Capture the cell that displays the provided text and extract its (X, Y) central coordinate. 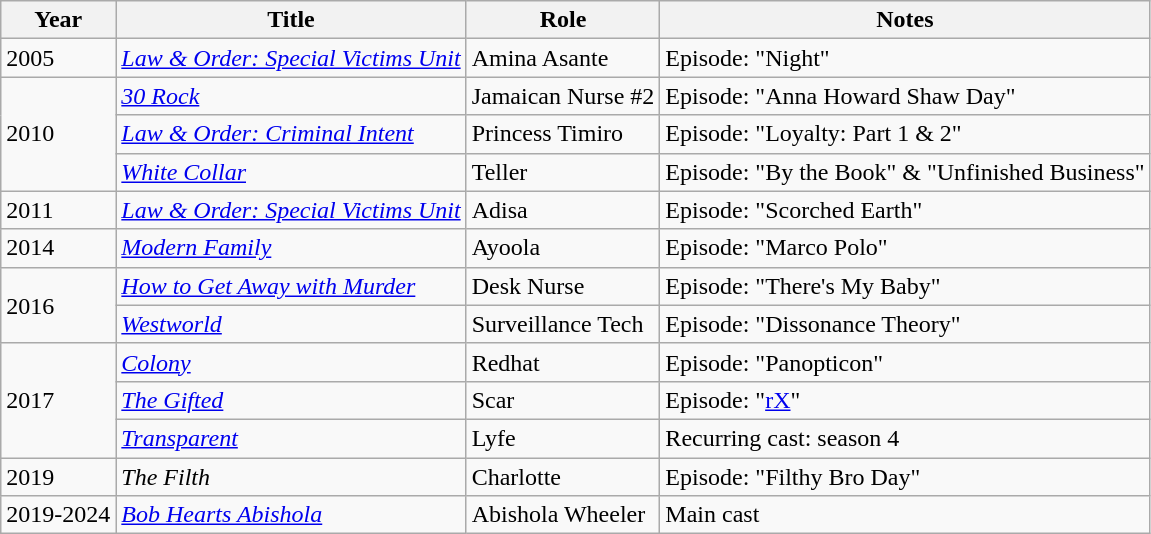
The Gifted (291, 400)
Episode: "Dissonance Theory" (905, 324)
Main cast (905, 515)
Episode: "Anna Howard Shaw Day" (905, 96)
Lyfe (563, 438)
Episode: "Filthy Bro Day" (905, 477)
Surveillance Tech (563, 324)
Westworld (291, 324)
Episode: "Panopticon" (905, 362)
Episode: "rX" (905, 400)
2014 (58, 248)
Episode: "There's My Baby" (905, 286)
Redhat (563, 362)
Episode: "Scorched Earth" (905, 210)
Title (291, 20)
Episode: "Marco Polo" (905, 248)
How to Get Away with Murder (291, 286)
Recurring cast: season 4 (905, 438)
Amina Asante (563, 58)
Transparent (291, 438)
White Collar (291, 172)
2016 (58, 305)
Bob Hearts Abishola (291, 515)
Princess Timiro (563, 134)
Episode: "Loyalty: Part 1 & 2" (905, 134)
2019-2024 (58, 515)
Scar (563, 400)
The Filth (291, 477)
Modern Family (291, 248)
2019 (58, 477)
Year (58, 20)
Notes (905, 20)
Teller (563, 172)
Law & Order: Criminal Intent (291, 134)
Adisa (563, 210)
Jamaican Nurse #2 (563, 96)
Ayoola (563, 248)
2010 (58, 134)
2005 (58, 58)
Episode: "By the Book" & "Unfinished Business" (905, 172)
Charlotte (563, 477)
30 Rock (291, 96)
Episode: "Night" (905, 58)
Colony (291, 362)
Role (563, 20)
Abishola Wheeler (563, 515)
2011 (58, 210)
Desk Nurse (563, 286)
2017 (58, 400)
